Detect which cell encompasses the target text, then output its [x, y] center coordinate. 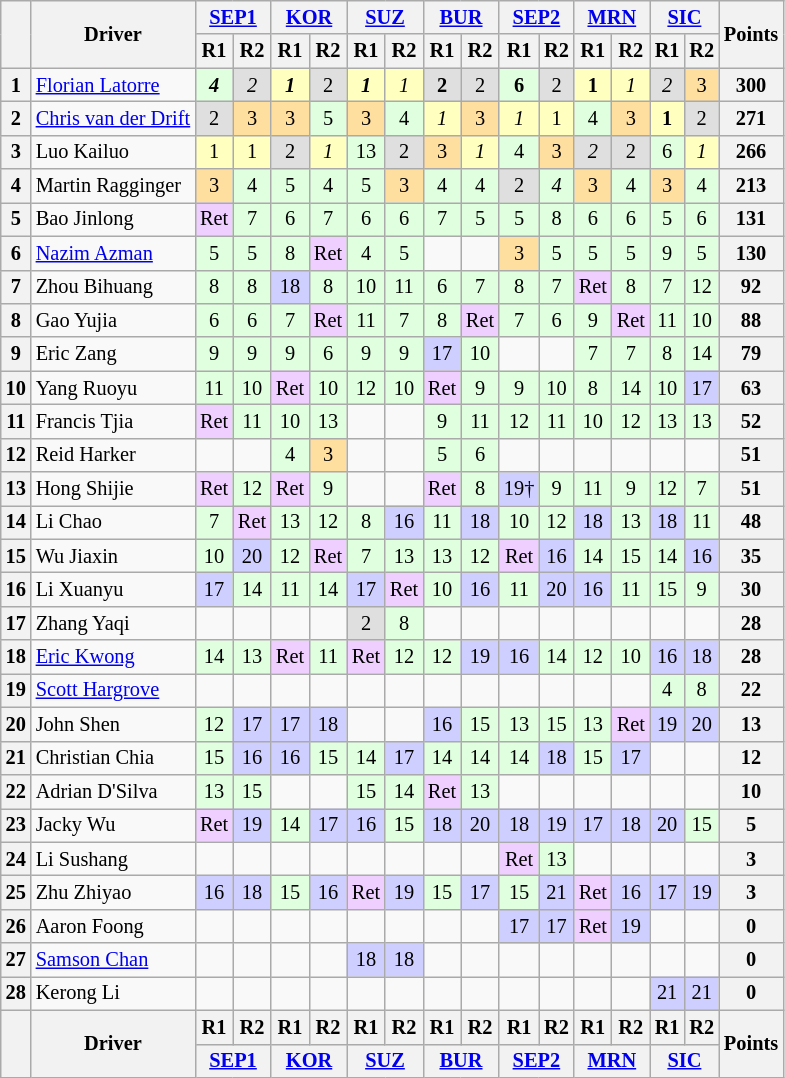
52 [751, 421]
Wu Jiaxin [113, 556]
Martin Ragginger [113, 186]
Zhu Zhiyao [113, 892]
88 [751, 320]
Scott Hargrove [113, 690]
131 [751, 219]
Nazim Azman [113, 253]
Florian Latorre [113, 85]
Eric Kwong [113, 657]
266 [751, 152]
25 [16, 892]
Li Chao [113, 522]
Yang Ruoyu [113, 388]
271 [751, 118]
Adrian D'Silva [113, 791]
23 [16, 825]
Francis Tjia [113, 421]
19† [519, 489]
24 [16, 859]
130 [751, 253]
48 [751, 522]
26 [16, 926]
Li Xuanyu [113, 589]
Bao Jinlong [113, 219]
Luo Kailuo [113, 152]
Li Sushang [113, 859]
Chris van der Drift [113, 118]
Eric Zang [113, 354]
Samson Chan [113, 960]
79 [751, 354]
35 [751, 556]
213 [751, 186]
27 [16, 960]
30 [751, 589]
63 [751, 388]
Christian Chia [113, 758]
Jacky Wu [113, 825]
300 [751, 85]
Hong Shijie [113, 489]
Reid Harker [113, 455]
Zhou Bihuang [113, 287]
92 [751, 287]
Aaron Foong [113, 926]
John Shen [113, 724]
Kerong Li [113, 993]
Gao Yujia [113, 320]
Zhang Yaqi [113, 623]
